Find where the given text appears and provide that cell's center as [X, Y] coordinate. 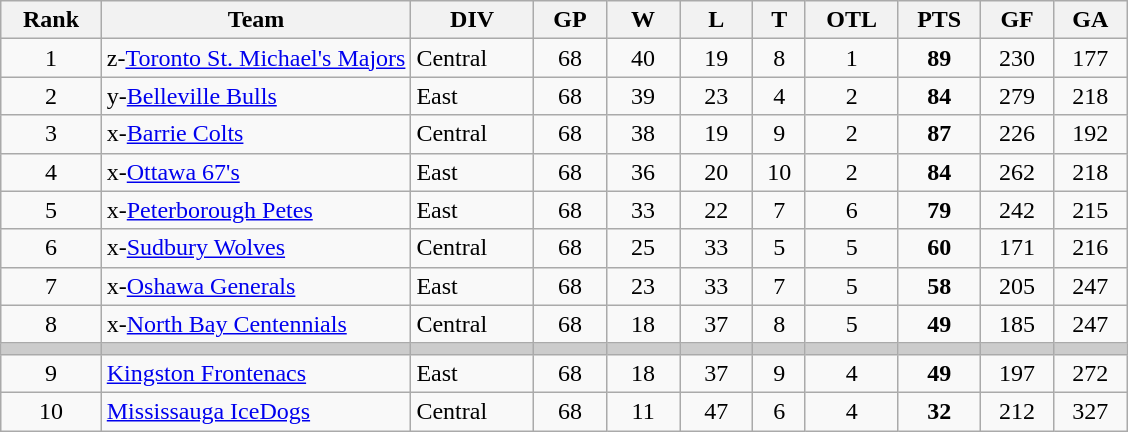
GA [1090, 20]
87 [940, 134]
242 [1016, 210]
36 [642, 172]
L [716, 20]
20 [716, 172]
212 [1016, 411]
x-Sudbury Wolves [256, 248]
GP [570, 20]
PTS [940, 20]
171 [1016, 248]
T [780, 20]
Mississauga IceDogs [256, 411]
185 [1016, 324]
OTL [852, 20]
177 [1090, 58]
Team [256, 20]
22 [716, 210]
216 [1090, 248]
11 [642, 411]
39 [642, 96]
W [642, 20]
205 [1016, 286]
z-Toronto St. Michael's Majors [256, 58]
38 [642, 134]
x-North Bay Centennials [256, 324]
Kingston Frontenacs [256, 373]
197 [1016, 373]
226 [1016, 134]
279 [1016, 96]
215 [1090, 210]
3 [51, 134]
89 [940, 58]
40 [642, 58]
32 [940, 411]
x-Peterborough Petes [256, 210]
25 [642, 248]
327 [1090, 411]
x-Oshawa Generals [256, 286]
58 [940, 286]
79 [940, 210]
x-Barrie Colts [256, 134]
60 [940, 248]
262 [1016, 172]
GF [1016, 20]
47 [716, 411]
230 [1016, 58]
DIV [472, 20]
x-Ottawa 67's [256, 172]
Rank [51, 20]
y-Belleville Bulls [256, 96]
272 [1090, 373]
192 [1090, 134]
